For the text-containing cell, return its midpoint in [x, y] coordinate format. 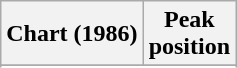
Chart (1986) [72, 34]
Peakposition [189, 34]
